From the cell containing the given text, extract its center point as [x, y] coordinate. 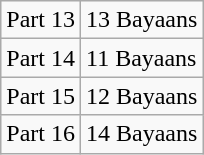
Part 14 [41, 58]
11 Bayaans [141, 58]
Part 13 [41, 20]
12 Bayaans [141, 96]
Part 15 [41, 96]
Part 16 [41, 134]
14 Bayaans [141, 134]
13 Bayaans [141, 20]
